Provide the (x, y) coordinate of the cell's center where the given text is located.  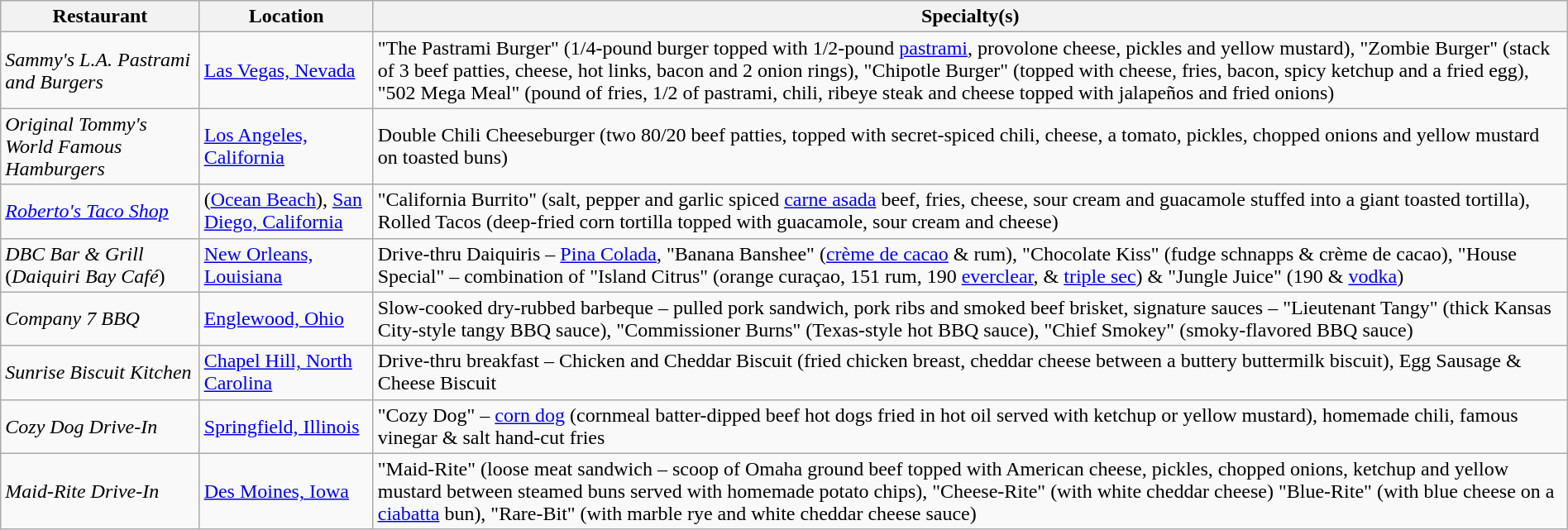
DBC Bar & Grill (Daiquiri Bay Café) (100, 265)
Cozy Dog Drive-In (100, 427)
Las Vegas, Nevada (286, 70)
Roberto's Taco Shop (100, 212)
(Ocean Beach), San Diego, California (286, 212)
Original Tommy's World Famous Hamburgers (100, 146)
New Orleans, Louisiana (286, 265)
Chapel Hill, North Carolina (286, 372)
Los Angeles, California (286, 146)
Englewood, Ohio (286, 319)
Sunrise Biscuit Kitchen (100, 372)
Restaurant (100, 17)
Company 7 BBQ (100, 319)
Location (286, 17)
Springfield, Illinois (286, 427)
Specialty(s) (970, 17)
Sammy's L.A. Pastrami and Burgers (100, 70)
Des Moines, Iowa (286, 491)
Maid-Rite Drive-In (100, 491)
